Detect which cell encompasses the target text, then output its [x, y] center coordinate. 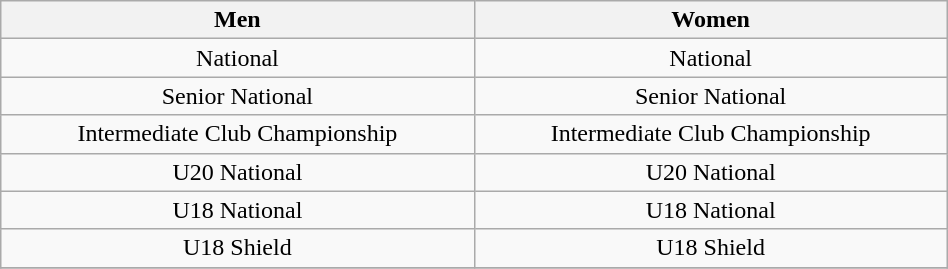
Women [710, 20]
Men [238, 20]
